Extract the (x, y) coordinate from the center of the cell holding the provided text.  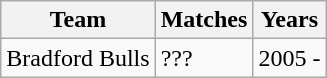
Matches (204, 20)
??? (204, 58)
Years (290, 20)
Bradford Bulls (78, 58)
2005 - (290, 58)
Team (78, 20)
